Extract the [x, y] coordinate from the center of the cell holding the provided text.  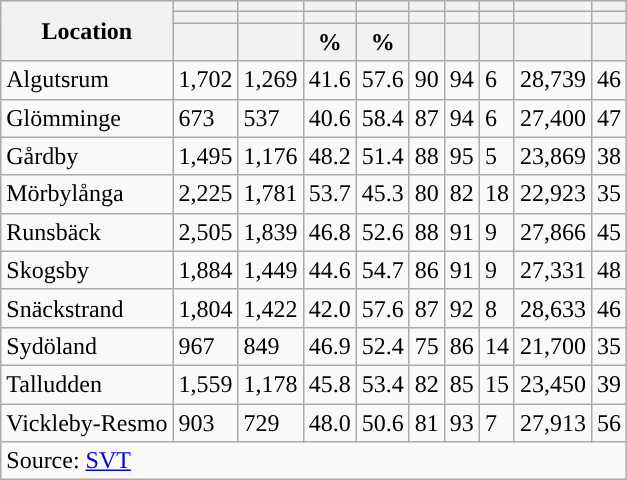
1,269 [270, 80]
27,400 [552, 118]
14 [496, 346]
58.4 [382, 118]
5 [496, 156]
Algutsrum [87, 80]
1,702 [206, 80]
967 [206, 346]
7 [496, 423]
Runsbäck [87, 232]
45.3 [382, 194]
40.6 [330, 118]
92 [462, 308]
1,176 [270, 156]
18 [496, 194]
Source: SVT [314, 461]
48 [610, 270]
95 [462, 156]
27,913 [552, 423]
56 [610, 423]
Talludden [87, 384]
23,869 [552, 156]
Snäckstrand [87, 308]
903 [206, 423]
Gårdby [87, 156]
21,700 [552, 346]
Glömminge [87, 118]
8 [496, 308]
42.0 [330, 308]
1,422 [270, 308]
Location [87, 31]
15 [496, 384]
90 [426, 80]
2,225 [206, 194]
75 [426, 346]
1,449 [270, 270]
27,866 [552, 232]
45.8 [330, 384]
38 [610, 156]
537 [270, 118]
51.4 [382, 156]
1,781 [270, 194]
1,178 [270, 384]
Sydöland [87, 346]
Skogsby [87, 270]
53.4 [382, 384]
1,804 [206, 308]
45 [610, 232]
1,839 [270, 232]
44.6 [330, 270]
46.8 [330, 232]
85 [462, 384]
54.7 [382, 270]
22,923 [552, 194]
Vickleby-Resmo [87, 423]
80 [426, 194]
48.0 [330, 423]
47 [610, 118]
1,495 [206, 156]
23,450 [552, 384]
729 [270, 423]
50.6 [382, 423]
41.6 [330, 80]
1,559 [206, 384]
Mörbylånga [87, 194]
93 [462, 423]
46.9 [330, 346]
28,633 [552, 308]
48.2 [330, 156]
28,739 [552, 80]
849 [270, 346]
81 [426, 423]
27,331 [552, 270]
673 [206, 118]
52.6 [382, 232]
2,505 [206, 232]
1,884 [206, 270]
52.4 [382, 346]
53.7 [330, 194]
39 [610, 384]
